Pinpoint the cell where the given text exists, returning its [x, y] midpoint coordinate. 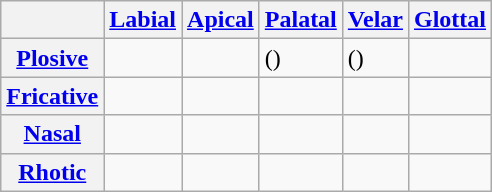
Labial [143, 20]
Plosive [52, 58]
Palatal [300, 20]
Rhotic [52, 172]
Fricative [52, 96]
Apical [221, 20]
Velar [375, 20]
Nasal [52, 134]
Glottal [450, 20]
